Determine the [X, Y] coordinate at the center of the cell enclosing the given text.  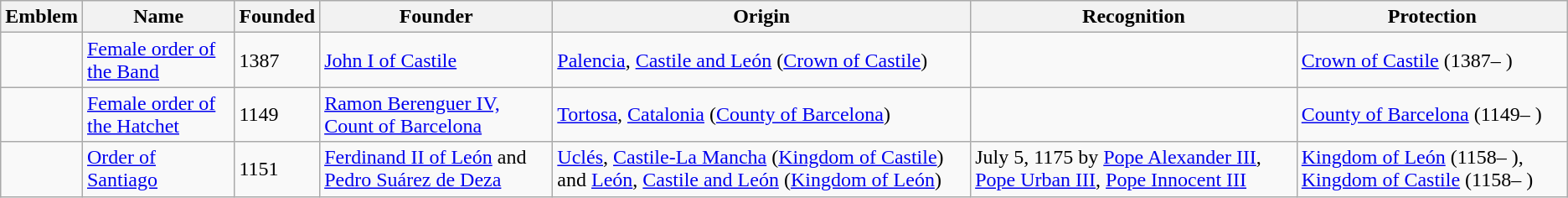
Founded [277, 17]
Uclés, Castile-La Mancha (Kingdom of Castile) and León, Castile and León (Kingdom of León) [762, 169]
Tortosa, Catalonia (County of Barcelona) [762, 114]
Palencia, Castile and León (Crown of Castile) [762, 60]
July 5, 1175 by Pope Alexander III, Pope Urban III, Pope Innocent III [1134, 169]
Emblem [42, 17]
Recognition [1134, 17]
1149 [277, 114]
Name [157, 17]
Origin [762, 17]
Founder [436, 17]
1387 [277, 60]
Crown of Castile (1387– ) [1432, 60]
John I of Castile [436, 60]
Female order of the Band [157, 60]
Protection [1432, 17]
Ferdinand II of León and Pedro Suárez de Deza [436, 169]
Ramon Berenguer IV, Count of Barcelona [436, 114]
1151 [277, 169]
County of Barcelona (1149– ) [1432, 114]
Female order of the Hatchet [157, 114]
Order of Santiago [157, 169]
Kingdom of León (1158– ), Kingdom of Castile (1158– ) [1432, 169]
